Detect which cell encompasses the target text, then output its [x, y] center coordinate. 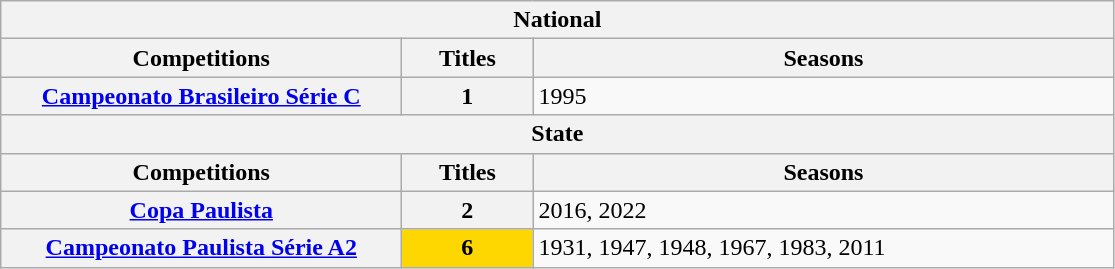
Campeonato Paulista Série A2 [202, 248]
2016, 2022 [824, 210]
Campeonato Brasileiro Série C [202, 96]
1 [468, 96]
6 [468, 248]
1931, 1947, 1948, 1967, 1983, 2011 [824, 248]
National [558, 20]
2 [468, 210]
1995 [824, 96]
Copa Paulista [202, 210]
State [558, 134]
